Scan for the cell matching the given text and deliver its [X, Y] coordinate at center. 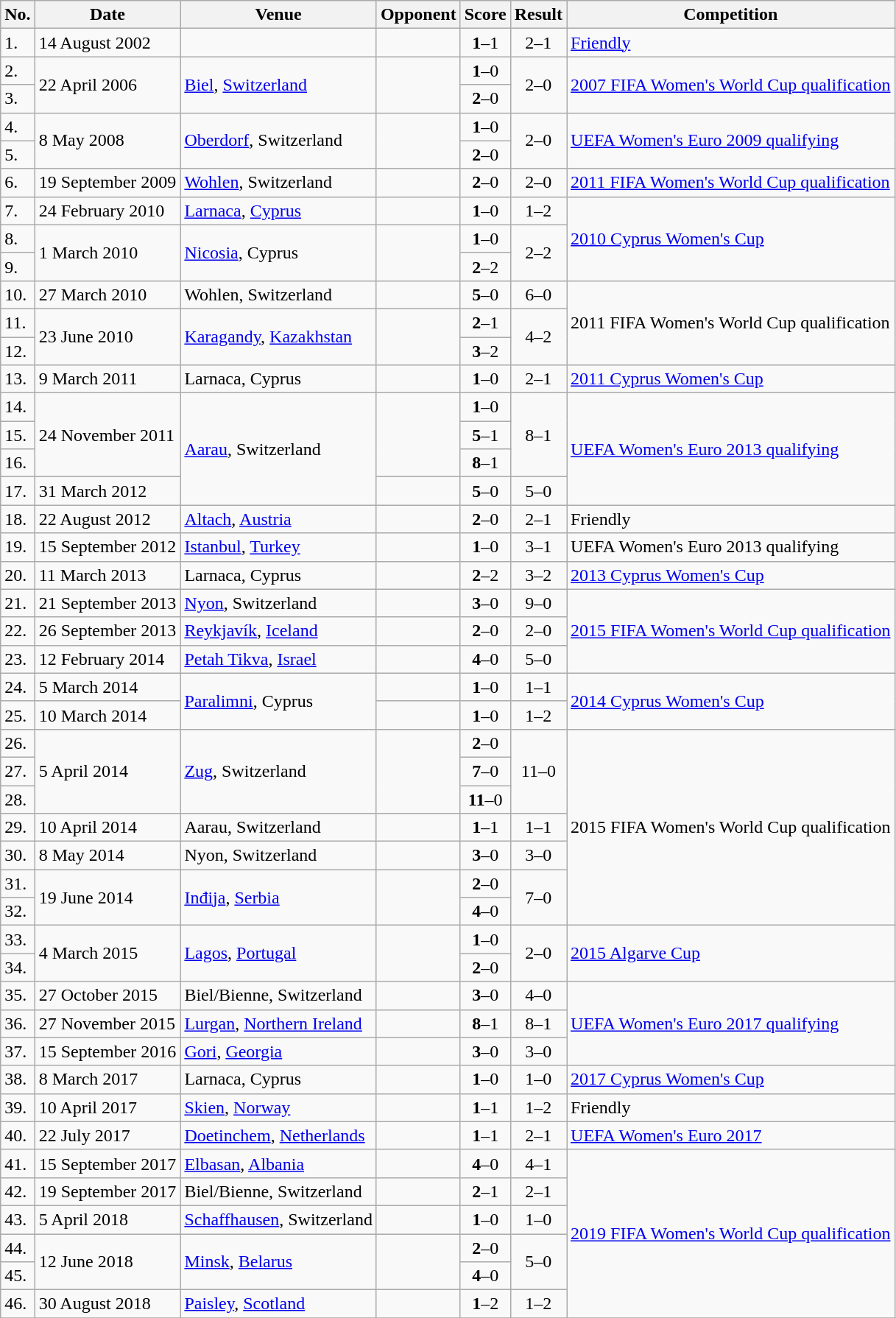
43. [18, 1219]
17. [18, 491]
Minsk, Belarus [278, 1262]
27 October 2015 [107, 995]
Opponent [418, 15]
6–0 [538, 295]
44. [18, 1248]
Doetinchem, Netherlands [278, 1135]
26. [18, 743]
23 June 2010 [107, 336]
4–1 [538, 1163]
2013 Cyprus Women's Cup [731, 575]
UEFA Women's Euro 2009 qualifying [731, 141]
Schaffhausen, Switzerland [278, 1219]
Paisley, Scotland [278, 1304]
40. [18, 1135]
Venue [278, 15]
14. [18, 407]
11 March 2013 [107, 575]
32. [18, 912]
Istanbul, Turkey [278, 547]
Lagos, Portugal [278, 954]
1 March 2010 [107, 253]
Elbasan, Albania [278, 1163]
15 September 2012 [107, 547]
22 July 2017 [107, 1135]
3–1 [538, 547]
19 June 2014 [107, 898]
6. [18, 183]
35. [18, 995]
2019 FIFA Women's World Cup qualification [731, 1233]
Lurgan, Northern Ireland [278, 1023]
33. [18, 940]
Reykjavík, Iceland [278, 631]
2010 Cyprus Women's Cup [731, 239]
19. [18, 547]
27 March 2010 [107, 295]
5 April 2014 [107, 771]
Result [538, 15]
29. [18, 828]
No. [18, 15]
26 September 2013 [107, 631]
Gori, Georgia [278, 1051]
46. [18, 1304]
45. [18, 1276]
3. [18, 99]
Paralimni, Cyprus [278, 701]
Nicosia, Cyprus [278, 253]
10 April 2014 [107, 828]
Altach, Austria [278, 519]
4–2 [538, 336]
8. [18, 239]
24 November 2011 [107, 435]
34. [18, 968]
16. [18, 463]
18. [18, 519]
8 May 2014 [107, 856]
Score [485, 15]
31. [18, 884]
41. [18, 1163]
Karagandy, Kazakhstan [278, 336]
24. [18, 687]
14 August 2002 [107, 43]
4. [18, 127]
Inđija, Serbia [278, 898]
30 August 2018 [107, 1304]
10 April 2017 [107, 1107]
UEFA Women's Euro 2017 qualifying [731, 1023]
2011 Cyprus Women's Cup [731, 379]
8 May 2008 [107, 141]
Biel, Switzerland [278, 85]
5 March 2014 [107, 687]
Petah Tikva, Israel [278, 659]
12 February 2014 [107, 659]
9–0 [538, 603]
Competition [731, 15]
27 November 2015 [107, 1023]
19 September 2017 [107, 1191]
12 June 2018 [107, 1262]
39. [18, 1107]
4 March 2015 [107, 954]
2014 Cyprus Women's Cup [731, 701]
21. [18, 603]
11. [18, 323]
9. [18, 267]
Skien, Norway [278, 1107]
5 April 2018 [107, 1219]
Oberdorf, Switzerland [278, 141]
Zug, Switzerland [278, 771]
15 September 2017 [107, 1163]
25. [18, 715]
2017 Cyprus Women's Cup [731, 1079]
12. [18, 351]
22 August 2012 [107, 519]
5. [18, 155]
10. [18, 295]
30. [18, 856]
22 April 2006 [107, 85]
21 September 2013 [107, 603]
38. [18, 1079]
13. [18, 379]
27. [18, 771]
31 March 2012 [107, 491]
24 February 2010 [107, 211]
42. [18, 1191]
9 March 2011 [107, 379]
UEFA Women's Euro 2017 [731, 1135]
2. [18, 71]
37. [18, 1051]
28. [18, 799]
10 March 2014 [107, 715]
Date [107, 15]
8 March 2017 [107, 1079]
15. [18, 435]
20. [18, 575]
2015 Algarve Cup [731, 954]
22. [18, 631]
36. [18, 1023]
5–1 [485, 435]
2007 FIFA Women's World Cup qualification [731, 85]
15 September 2016 [107, 1051]
23. [18, 659]
7. [18, 211]
1. [18, 43]
19 September 2009 [107, 183]
